Scan for the cell matching the given text and deliver its [x, y] coordinate at center. 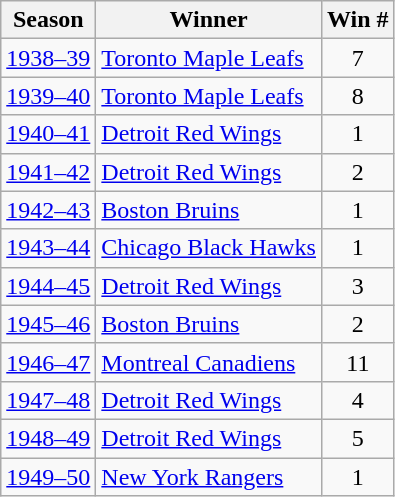
1942–43 [48, 210]
Win # [358, 20]
1949–50 [48, 477]
8 [358, 96]
11 [358, 362]
1938–39 [48, 58]
New York Rangers [209, 477]
1945–46 [48, 324]
1946–47 [48, 362]
Season [48, 20]
Chicago Black Hawks [209, 248]
Montreal Canadiens [209, 362]
1947–48 [48, 400]
5 [358, 438]
4 [358, 400]
1939–40 [48, 96]
3 [358, 286]
1940–41 [48, 134]
Winner [209, 20]
1943–44 [48, 248]
1948–49 [48, 438]
1941–42 [48, 172]
7 [358, 58]
1944–45 [48, 286]
